For the text-containing cell, return its midpoint in (x, y) coordinate format. 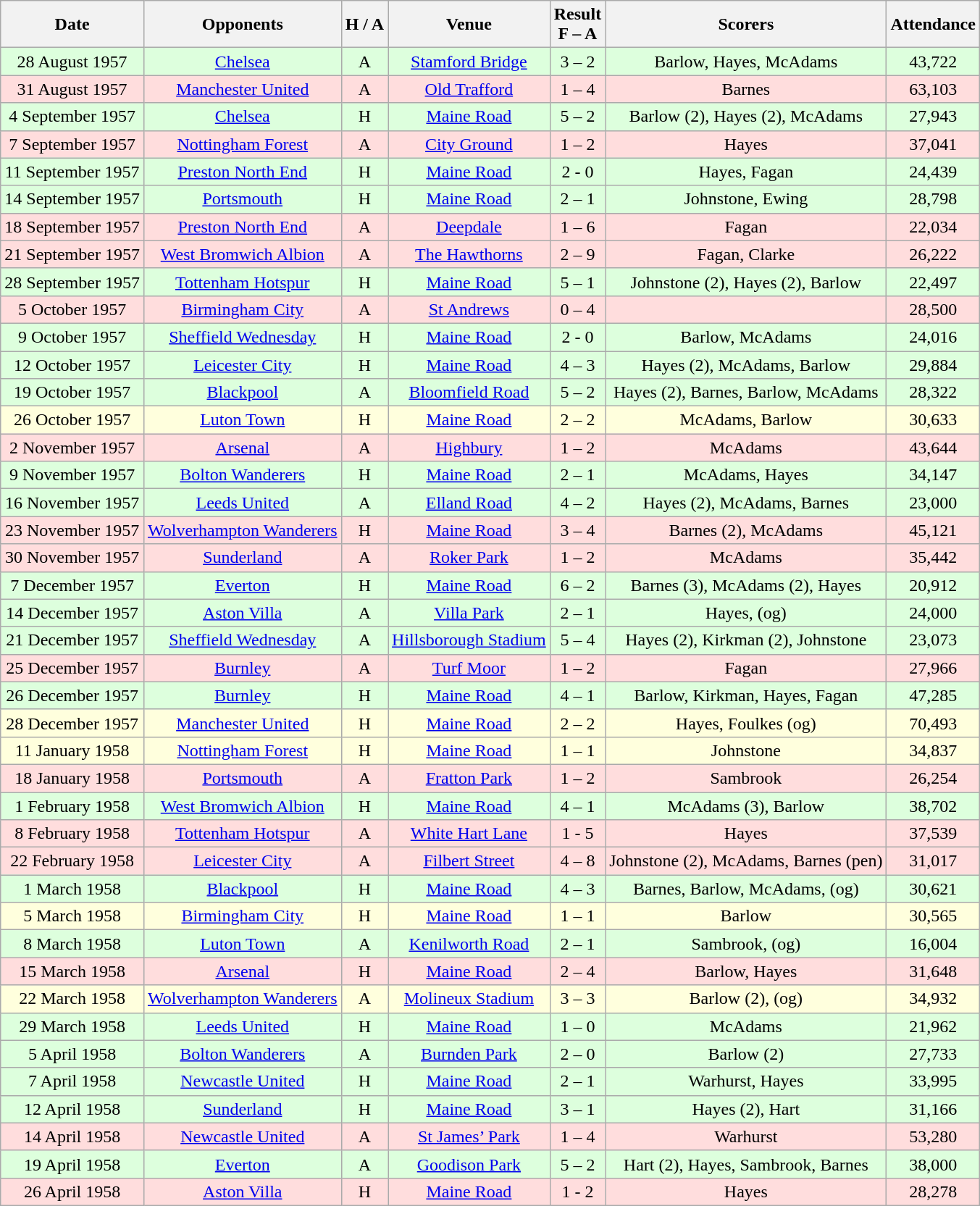
Stamford Bridge (469, 62)
Barnes (3), McAdams (2), Hayes (746, 585)
Turf Moor (469, 668)
2 November 1957 (72, 448)
12 April 1958 (72, 1109)
Barnes (2), McAdams (746, 530)
2 – 9 (577, 254)
33,995 (933, 1081)
5 – 1 (577, 282)
Fagan, Clarke (746, 254)
21,962 (933, 1026)
Molineux Stadium (469, 999)
24,016 (933, 337)
Burnden Park (469, 1054)
11 September 1957 (72, 172)
McAdams (3), Barlow (746, 806)
1 - 2 (577, 1192)
Barlow, Kirkman, Hayes, Fagan (746, 695)
24,439 (933, 172)
Highbury (469, 448)
20,912 (933, 585)
28 August 1957 (72, 62)
Barlow (2), (og) (746, 999)
18 September 1957 (72, 227)
19 April 1958 (72, 1164)
1 February 1958 (72, 806)
12 October 1957 (72, 364)
Barlow (746, 916)
22 February 1958 (72, 861)
Attendance (933, 25)
Hayes (2), Barnes, Barlow, McAdams (746, 393)
Hayes (2), Kirkman (2), Johnstone (746, 640)
Warhurst (746, 1136)
22 March 1958 (72, 999)
McAdams, Hayes (746, 475)
3 – 2 (577, 62)
27,733 (933, 1054)
29,884 (933, 364)
27,943 (933, 117)
7 December 1957 (72, 585)
Hayes, Foulkes (og) (746, 723)
Hayes, Fagan (746, 172)
Opponents (242, 25)
St James’ Park (469, 1136)
26,222 (933, 254)
5 March 1958 (72, 916)
15 March 1958 (72, 971)
Hayes (2), McAdams, Barnes (746, 503)
19 October 1957 (72, 393)
45,121 (933, 530)
11 January 1958 (72, 750)
5 April 1958 (72, 1054)
4 – 8 (577, 861)
Filbert Street (469, 861)
70,493 (933, 723)
28 September 1957 (72, 282)
14 December 1957 (72, 613)
2 – 4 (577, 971)
37,041 (933, 144)
Johnstone (746, 750)
Sambrook, (og) (746, 944)
Warhurst, Hayes (746, 1081)
21 September 1957 (72, 254)
3 – 1 (577, 1109)
43,722 (933, 62)
Hayes, (og) (746, 613)
4 – 2 (577, 503)
Johnstone, Ewing (746, 199)
63,103 (933, 89)
1 – 0 (577, 1026)
6 – 2 (577, 585)
Sambrook (746, 778)
47,285 (933, 695)
31,017 (933, 861)
38,000 (933, 1164)
1 – 6 (577, 227)
26 April 1958 (72, 1192)
30 November 1957 (72, 558)
31,648 (933, 971)
25 December 1957 (72, 668)
53,280 (933, 1136)
Barnes, Barlow, McAdams, (og) (746, 889)
16 November 1957 (72, 503)
14 September 1957 (72, 199)
Goodison Park (469, 1164)
Hayes (2), McAdams, Barlow (746, 364)
21 December 1957 (72, 640)
Hart (2), Hayes, Sambrook, Barnes (746, 1164)
Barlow, McAdams (746, 337)
31,166 (933, 1109)
4 September 1957 (72, 117)
34,837 (933, 750)
37,539 (933, 834)
Barnes (746, 89)
City Ground (469, 144)
0 – 4 (577, 309)
28,500 (933, 309)
1 March 1958 (72, 889)
14 April 1958 (72, 1136)
Barlow, Hayes, McAdams (746, 62)
Roker Park (469, 558)
Date (72, 25)
22,034 (933, 227)
9 October 1957 (72, 337)
3 – 3 (577, 999)
Fratton Park (469, 778)
23,073 (933, 640)
Villa Park (469, 613)
28,322 (933, 393)
28,798 (933, 199)
30,621 (933, 889)
Hayes (2), Hart (746, 1109)
H / A (364, 25)
8 February 1958 (72, 834)
43,644 (933, 448)
The Hawthorns (469, 254)
29 March 1958 (72, 1026)
Barlow (2), Hayes (2), McAdams (746, 117)
23 November 1957 (72, 530)
31 August 1957 (72, 89)
McAdams, Barlow (746, 420)
16,004 (933, 944)
Kenilworth Road (469, 944)
Hillsborough Stadium (469, 640)
ResultF – A (577, 25)
5 – 4 (577, 640)
Venue (469, 25)
White Hart Lane (469, 834)
26,254 (933, 778)
28 December 1957 (72, 723)
Scorers (746, 25)
Barlow (2) (746, 1054)
30,565 (933, 916)
7 April 1958 (72, 1081)
38,702 (933, 806)
34,147 (933, 475)
Johnstone (2), McAdams, Barnes (pen) (746, 861)
9 November 1957 (72, 475)
Elland Road (469, 503)
Deepdale (469, 227)
28,278 (933, 1192)
3 – 4 (577, 530)
Bloomfield Road (469, 393)
1 - 5 (577, 834)
8 March 1958 (72, 944)
35,442 (933, 558)
Barlow, Hayes (746, 971)
27,966 (933, 668)
24,000 (933, 613)
18 January 1958 (72, 778)
23,000 (933, 503)
7 September 1957 (72, 144)
Old Trafford (469, 89)
2 – 0 (577, 1054)
26 December 1957 (72, 695)
Johnstone (2), Hayes (2), Barlow (746, 282)
St Andrews (469, 309)
22,497 (933, 282)
34,932 (933, 999)
5 October 1957 (72, 309)
26 October 1957 (72, 420)
30,633 (933, 420)
